Extract the [X, Y] coordinate from the center of the cell holding the provided text.  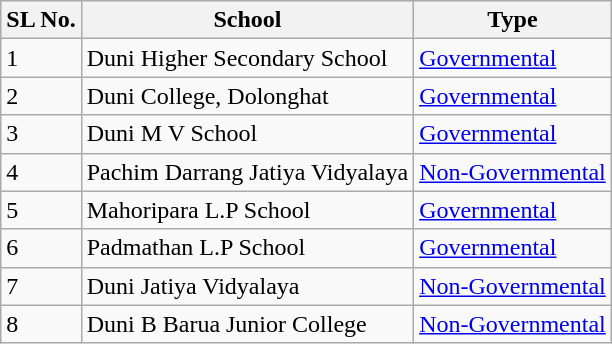
Mahoripara L.P School [247, 210]
Duni College, Dolonghat [247, 96]
4 [41, 172]
Duni B Barua Junior College [247, 324]
Type [513, 20]
5 [41, 210]
School [247, 20]
1 [41, 58]
SL No. [41, 20]
Duni M V School [247, 134]
Duni Higher Secondary School [247, 58]
Pachim Darrang Jatiya Vidyalaya [247, 172]
Duni Jatiya Vidyalaya [247, 286]
2 [41, 96]
6 [41, 248]
7 [41, 286]
3 [41, 134]
Padmathan L.P School [247, 248]
8 [41, 324]
